Pinpoint the cell where the given text exists, returning its [x, y] midpoint coordinate. 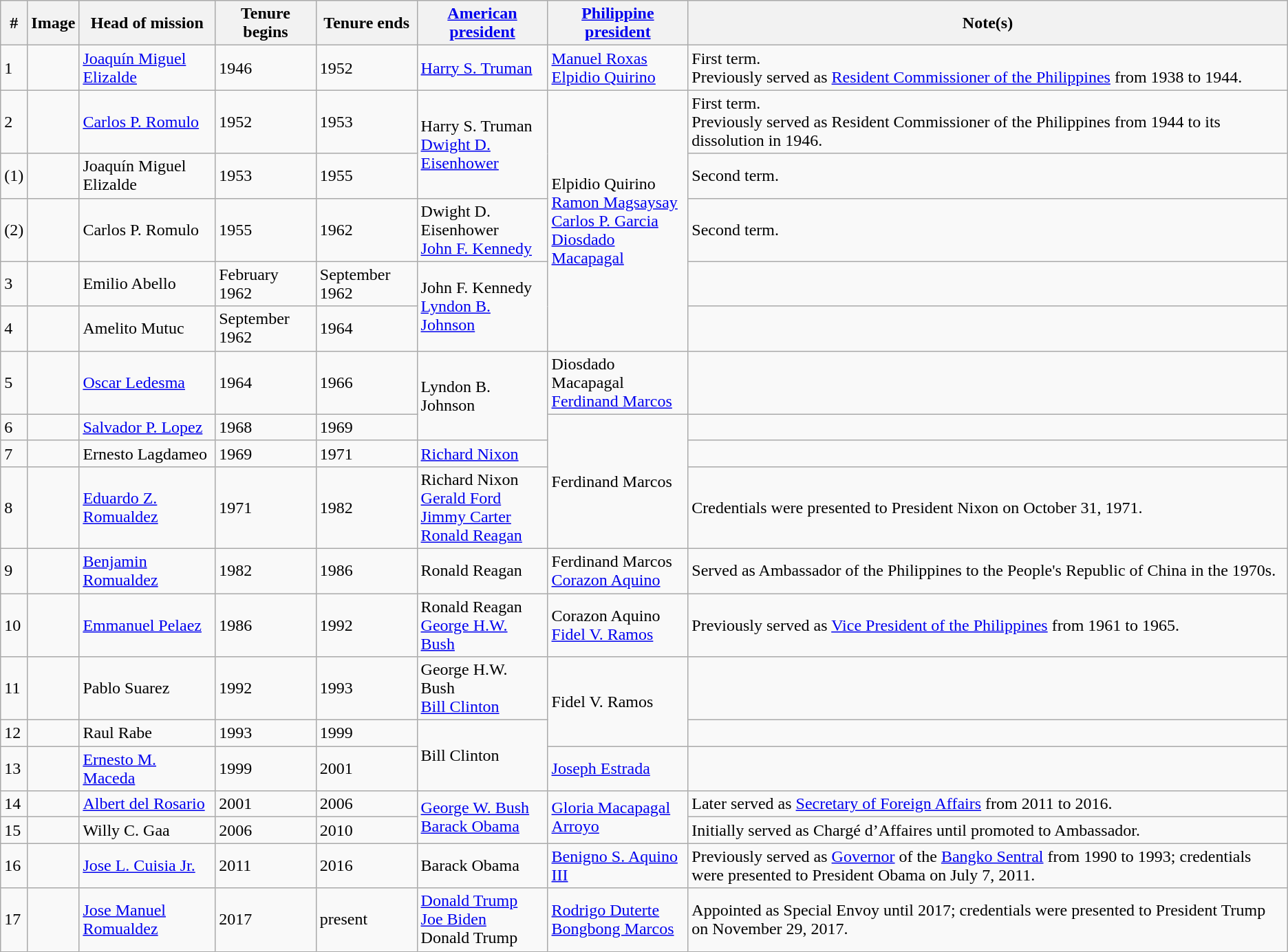
Amelito Mutuc [147, 329]
Oscar Ledesma [147, 382]
Emilio Abello [147, 283]
February 1962 [266, 283]
(2) [14, 230]
Previously served as Vice President of the Philippines from 1961 to 1965. [988, 625]
Credentials were presented to President Nixon on October 31, 1971. [988, 508]
present [366, 920]
Fidel V. Ramos [618, 702]
Pablo Suarez [147, 689]
1 [14, 67]
Ronald Reagan [482, 571]
Richard Nixon [482, 453]
Dwight D. EisenhowerJohn F. Kennedy [482, 230]
11 [14, 689]
Ferdinand MarcosCorazon Aquino [618, 571]
5 [14, 382]
(1) [14, 176]
Ernesto M. Maceda [147, 769]
Bill Clinton [482, 755]
Corazon AquinoFidel V. Ramos [618, 625]
Benigno S. Aquino III [618, 865]
1966 [366, 382]
American president [482, 23]
Tenure ends [366, 23]
15 [14, 830]
9 [14, 571]
1968 [266, 427]
13 [14, 769]
John F. KennedyLyndon B. Johnson [482, 306]
Ronald ReaganGeorge H.W. Bush [482, 625]
2017 [266, 920]
Tenure begins [266, 23]
Salvador P. Lopez [147, 427]
16 [14, 865]
2016 [366, 865]
Diosdado MacapagalFerdinand Marcos [618, 382]
Initially served as Chargé d’Affaires until promoted to Ambassador. [988, 830]
George H.W. BushBill Clinton [482, 689]
# [14, 23]
Joseph Estrada [618, 769]
Philippine president [618, 23]
Emmanuel Pelaez [147, 625]
First term.Previously served as Resident Commissioner of the Philippines from 1938 to 1944. [988, 67]
Manuel RoxasElpidio Quirino [618, 67]
Gloria Macapagal Arroyo [618, 817]
Image [54, 23]
Richard NixonGerald FordJimmy CarterRonald Reagan [482, 508]
Head of mission [147, 23]
2 [14, 122]
4 [14, 329]
Barack Obama [482, 865]
Jose L. Cuisia Jr. [147, 865]
6 [14, 427]
Albert del Rosario [147, 804]
Harry S. Truman [482, 67]
Raul Rabe [147, 733]
Served as Ambassador of the Philippines to the People's Republic of China in the 1970s. [988, 571]
2011 [266, 865]
1962 [366, 230]
Jose Manuel Romualdez [147, 920]
Ernesto Lagdameo [147, 453]
8 [14, 508]
Later served as Secretary of Foreign Affairs from 2011 to 2016. [988, 804]
Note(s) [988, 23]
12 [14, 733]
14 [14, 804]
George W. BushBarack Obama [482, 817]
7 [14, 453]
Benjamin Romualdez [147, 571]
Previously served as Governor of the Bangko Sentral from 1990 to 1993; credentials were presented to President Obama on July 7, 2011. [988, 865]
Ferdinand Marcos [618, 482]
Appointed as Special Envoy until 2017; credentials were presented to President Trump on November 29, 2017. [988, 920]
3 [14, 283]
Lyndon B. Johnson [482, 396]
Rodrigo DuterteBongbong Marcos [618, 920]
1946 [266, 67]
2010 [366, 830]
17 [14, 920]
Donald TrumpJoe BidenDonald Trump [482, 920]
Eduardo Z. Romualdez [147, 508]
Elpidio QuirinoRamon MagsaysayCarlos P. GarciaDiosdado Macapagal [618, 220]
Harry S. TrumanDwight D. Eisenhower [482, 144]
Willy C. Gaa [147, 830]
First term.Previously served as Resident Commissioner of the Philippines from 1944 to its dissolution in 1946. [988, 122]
10 [14, 625]
